Scan for the cell matching the given text and deliver its (x, y) coordinate at center. 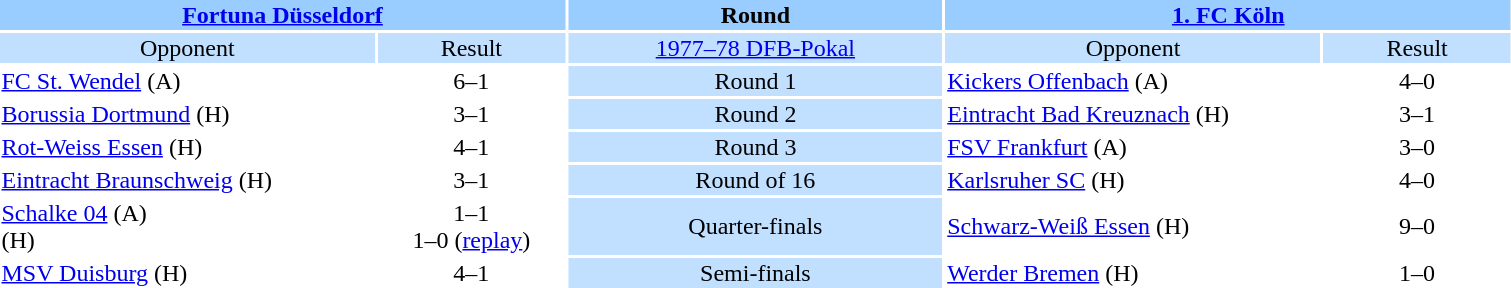
Werder Bremen (H) (1134, 273)
1977–78 DFB-Pokal (756, 48)
1. FC Köln (1228, 15)
Schalke 04 (A) (H) (188, 226)
Round 3 (756, 147)
Borussia Dortmund (H) (188, 114)
Kickers Offenbach (A) (1134, 81)
Karlsruher SC (H) (1134, 180)
MSV Duisburg (H) (188, 273)
Quarter-finals (756, 226)
6–1 (472, 81)
9–0 (1416, 226)
Round (756, 15)
Round 2 (756, 114)
Round 1 (756, 81)
Round of 16 (756, 180)
Rot-Weiss Essen (H) (188, 147)
FSV Frankfurt (A) (1134, 147)
Semi-finals (756, 273)
1–1 1–0 (replay) (472, 226)
Fortuna Düsseldorf (282, 15)
1–0 (1416, 273)
Eintracht Braunschweig (H) (188, 180)
FC St. Wendel (A) (188, 81)
Schwarz-Weiß Essen (H) (1134, 226)
Eintracht Bad Kreuznach (H) (1134, 114)
3–0 (1416, 147)
